Output the [x, y] coordinate of the center of the cell containing the given text.  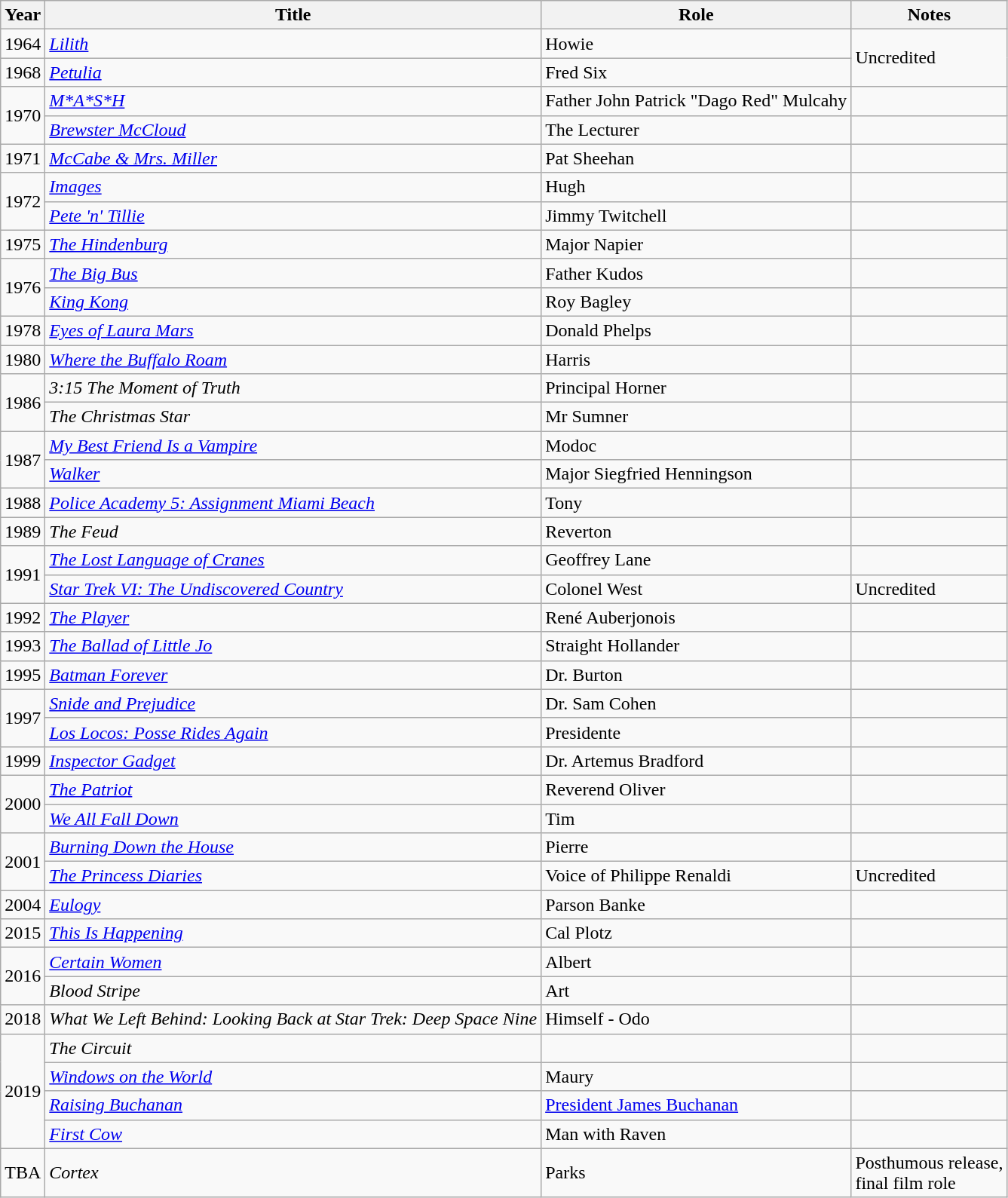
Walker [293, 474]
First Cow [293, 1134]
Inspector Gadget [293, 761]
Blood Stripe [293, 991]
Petulia [293, 72]
Parson Banke [697, 905]
Voice of Philippe Renaldi [697, 876]
Star Trek VI: The Undiscovered Country [293, 589]
1980 [23, 360]
1999 [23, 761]
Reverend Oliver [697, 789]
1986 [23, 403]
2004 [23, 905]
Mr Sumner [697, 417]
Man with Raven [697, 1134]
Los Locos: Posse Rides Again [293, 732]
Batman Forever [293, 675]
Jimmy Twitchell [697, 216]
Eyes of Laura Mars [293, 330]
Hugh [697, 187]
Donald Phelps [697, 330]
What We Left Behind: Looking Back at Star Trek: Deep Space Nine [293, 1019]
Straight Hollander [697, 646]
Art [697, 991]
The Ballad of Little Jo [293, 646]
The Christmas Star [293, 417]
Tony [697, 503]
Title [293, 15]
Colonel West [697, 589]
1964 [23, 44]
Roy Bagley [697, 302]
1978 [23, 330]
2019 [23, 1091]
Raising Buchanan [293, 1105]
Presidente [697, 732]
Cal Plotz [697, 933]
Father John Patrick "Dago Red" Mulcahy [697, 101]
1987 [23, 460]
Posthumous release,final film role [929, 1173]
Howie [697, 44]
Himself - Odo [697, 1019]
Major Siegfried Henningson [697, 474]
Year [23, 15]
President James Buchanan [697, 1105]
Dr. Burton [697, 675]
Burning Down the House [293, 847]
Windows on the World [293, 1077]
Modoc [697, 446]
René Auberjonois [697, 617]
Tim [697, 818]
Father Kudos [697, 273]
My Best Friend Is a Vampire [293, 446]
Dr. Artemus Bradford [697, 761]
Notes [929, 15]
1988 [23, 503]
1968 [23, 72]
Images [293, 187]
TBA [23, 1173]
M*A*S*H [293, 101]
1972 [23, 201]
Brewster McCloud [293, 130]
1995 [23, 675]
The Feud [293, 532]
Geoffrey Lane [697, 560]
Lilith [293, 44]
This Is Happening [293, 933]
The Player [293, 617]
The Lost Language of Cranes [293, 560]
The Hindenburg [293, 244]
Albert [697, 962]
The Circuit [293, 1048]
Maury [697, 1077]
1997 [23, 718]
Fred Six [697, 72]
Parks [697, 1173]
Where the Buffalo Roam [293, 360]
Certain Women [293, 962]
Snide and Prejudice [293, 703]
1993 [23, 646]
The Princess Diaries [293, 876]
Role [697, 15]
Eulogy [293, 905]
1970 [23, 115]
Harris [697, 360]
The Big Bus [293, 273]
Police Academy 5: Assignment Miami Beach [293, 503]
Pierre [697, 847]
1991 [23, 574]
2001 [23, 862]
1971 [23, 158]
2015 [23, 933]
1989 [23, 532]
King Kong [293, 302]
1992 [23, 617]
1975 [23, 244]
McCabe & Mrs. Miller [293, 158]
The Lecturer [697, 130]
We All Fall Down [293, 818]
Dr. Sam Cohen [697, 703]
Pat Sheehan [697, 158]
Cortex [293, 1173]
3:15 The Moment of Truth [293, 388]
Pete 'n' Tillie [293, 216]
2016 [23, 976]
Principal Horner [697, 388]
Reverton [697, 532]
Major Napier [697, 244]
The Patriot [293, 789]
2018 [23, 1019]
1976 [23, 287]
2000 [23, 804]
